Identify which cell holds the provided text, then report its (X, Y) central coordinate. 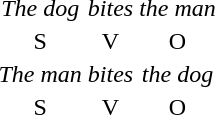
bites (110, 74)
V (110, 41)
